Determine the [x, y] coordinate at the center of the cell enclosing the given text.  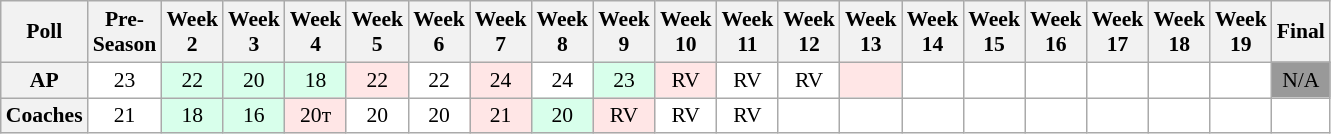
Week11 [748, 32]
AP [44, 80]
Week5 [377, 32]
Week16 [1056, 32]
Week19 [1241, 32]
20т [316, 116]
Week6 [439, 32]
Pre-Season [125, 32]
Week12 [809, 32]
Week2 [192, 32]
Week8 [562, 32]
Final [1301, 32]
Week4 [316, 32]
Week13 [871, 32]
16 [254, 116]
Week15 [994, 32]
Week14 [933, 32]
Week7 [501, 32]
Coaches [44, 116]
Poll [44, 32]
Week18 [1179, 32]
Week9 [624, 32]
Week17 [1118, 32]
Week10 [686, 32]
N/A [1301, 80]
Week3 [254, 32]
